From the cell containing the given text, extract its center point as (x, y) coordinate. 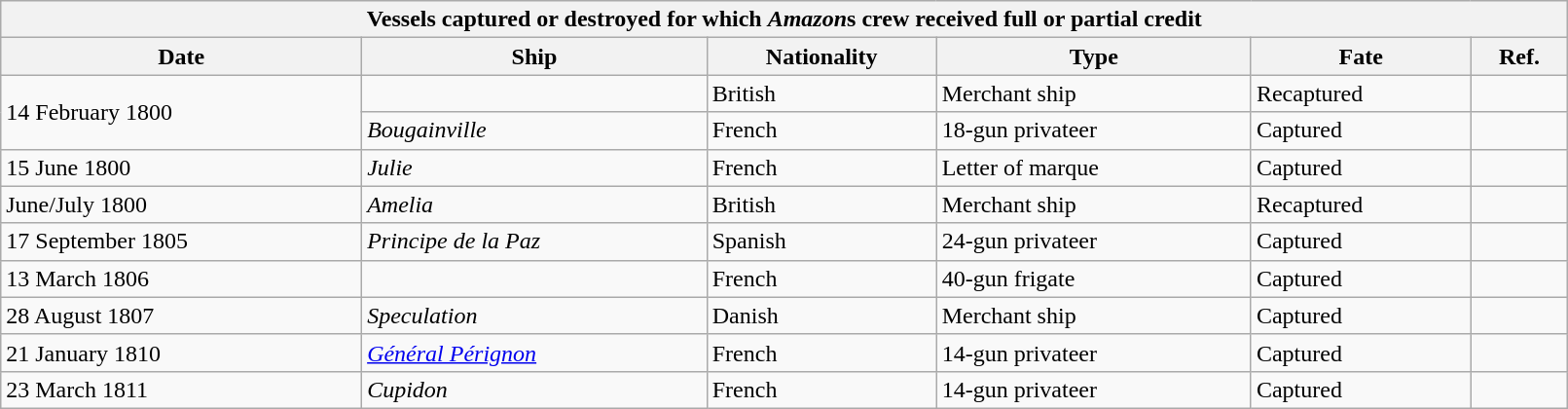
Type (1094, 56)
Amelia (535, 204)
14 February 1800 (181, 112)
June/July 1800 (181, 204)
Vessels captured or destroyed for which Amazons crew received full or partial credit (784, 19)
Letter of marque (1094, 167)
Date (181, 56)
Danish (821, 316)
Cupidon (535, 390)
13 March 1806 (181, 279)
Nationality (821, 56)
Julie (535, 167)
40-gun frigate (1094, 279)
Fate (1361, 56)
Bougainville (535, 130)
23 March 1811 (181, 390)
15 June 1800 (181, 167)
Speculation (535, 316)
24-gun privateer (1094, 242)
Général Pérignon (535, 353)
Ship (535, 56)
Spanish (821, 242)
21 January 1810 (181, 353)
28 August 1807 (181, 316)
Principe de la Paz (535, 242)
17 September 1805 (181, 242)
18-gun privateer (1094, 130)
Ref. (1519, 56)
